Determine the (x, y) coordinate at the center of the cell enclosing the given text.  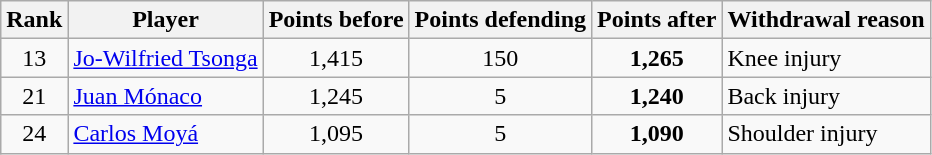
150 (500, 58)
21 (34, 96)
1,090 (657, 134)
Knee injury (826, 58)
Juan Mónaco (166, 96)
Player (166, 20)
1,415 (336, 58)
1,240 (657, 96)
Withdrawal reason (826, 20)
1,095 (336, 134)
Jo-Wilfried Tsonga (166, 58)
Back injury (826, 96)
Carlos Moyá (166, 134)
24 (34, 134)
13 (34, 58)
1,245 (336, 96)
Points before (336, 20)
Shoulder injury (826, 134)
Points after (657, 20)
1,265 (657, 58)
Points defending (500, 20)
Rank (34, 20)
